From the cell containing the given text, extract its center point as [X, Y] coordinate. 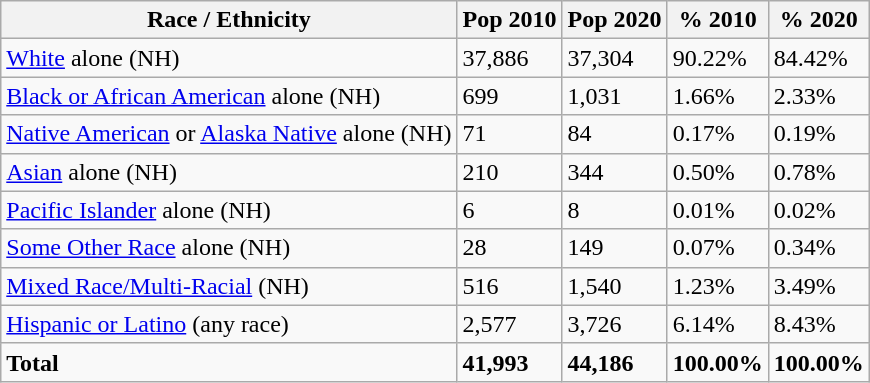
Asian alone (NH) [229, 172]
Mixed Race/Multi-Racial (NH) [229, 286]
0.17% [718, 134]
516 [510, 286]
8 [614, 210]
1,031 [614, 96]
37,304 [614, 58]
84 [614, 134]
3,726 [614, 324]
0.50% [718, 172]
Hispanic or Latino (any race) [229, 324]
3.49% [818, 286]
Some Other Race alone (NH) [229, 248]
2,577 [510, 324]
41,993 [510, 362]
Pacific Islander alone (NH) [229, 210]
0.78% [818, 172]
0.02% [818, 210]
Total [229, 362]
0.07% [718, 248]
6.14% [718, 324]
% 2010 [718, 20]
699 [510, 96]
Native American or Alaska Native alone (NH) [229, 134]
0.34% [818, 248]
0.01% [718, 210]
210 [510, 172]
1,540 [614, 286]
344 [614, 172]
2.33% [818, 96]
Black or African American alone (NH) [229, 96]
Pop 2010 [510, 20]
90.22% [718, 58]
Pop 2020 [614, 20]
149 [614, 248]
8.43% [818, 324]
White alone (NH) [229, 58]
28 [510, 248]
84.42% [818, 58]
% 2020 [818, 20]
0.19% [818, 134]
44,186 [614, 362]
1.66% [718, 96]
Race / Ethnicity [229, 20]
1.23% [718, 286]
6 [510, 210]
71 [510, 134]
37,886 [510, 58]
